Search for the cell housing the specified text and yield its (x, y) center coordinate. 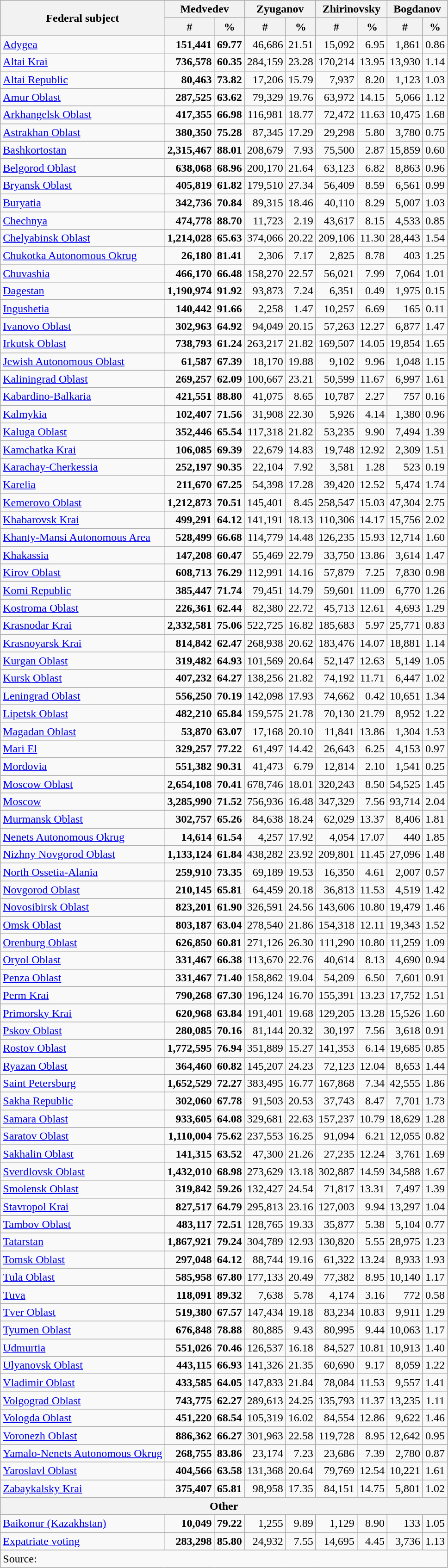
13.18 (301, 1171)
7,937 (336, 80)
33,750 (336, 555)
Kalmykia (82, 414)
19,854 (404, 344)
4.14 (372, 414)
756,936 (265, 802)
451,220 (190, 1418)
18,170 (265, 361)
1,212,873 (190, 502)
81,144 (265, 1030)
736,578 (190, 62)
283,298 (190, 1541)
523 (404, 467)
23,686 (336, 1453)
66.48 (230, 273)
27,235 (336, 1154)
13.24 (372, 1259)
823,201 (190, 907)
67.57 (230, 1312)
15.27 (301, 1048)
1,772,595 (190, 1048)
88,744 (265, 1259)
433,585 (190, 1383)
16.18 (301, 1348)
75.06 (230, 626)
Magadan Oblast (82, 731)
1.40 (435, 1348)
319,842 (190, 1189)
61.54 (230, 837)
9.44 (372, 1330)
16.48 (301, 802)
63,123 (336, 167)
1.44 (435, 1066)
Vologda Oblast (82, 1418)
528,499 (190, 538)
259,910 (190, 872)
743,775 (190, 1401)
6,997 (404, 379)
Sakha Republic (82, 1101)
24.54 (301, 1189)
9,102 (336, 361)
80,885 (265, 1330)
Primorsky Krai (82, 1013)
6.79 (301, 766)
68.54 (230, 1418)
Dagestan (82, 291)
Moscow (82, 802)
Moscow Oblast (82, 784)
17,752 (404, 995)
14.15 (372, 97)
Oryol Oblast (82, 960)
933,605 (190, 1119)
80,995 (336, 1330)
3,780 (404, 132)
Kaliningrad Oblast (82, 379)
0.11 (435, 309)
0.25 (435, 766)
17.28 (301, 484)
8.59 (372, 185)
6.21 (372, 1136)
9.96 (372, 361)
Vladimir Oblast (82, 1383)
110,306 (336, 520)
886,362 (190, 1436)
83.86 (230, 1453)
75,500 (336, 150)
19,748 (336, 449)
6.69 (372, 309)
14.07 (372, 643)
43,617 (336, 221)
8,952 (404, 713)
14.59 (372, 1171)
2,780 (404, 1453)
11.37 (372, 1401)
19.88 (301, 361)
63.07 (230, 731)
814,842 (190, 643)
4,533 (404, 221)
71.74 (230, 590)
10,913 (404, 1348)
1.41 (435, 1383)
2.02 (435, 520)
Udmurtia (82, 1348)
Krasnoyarsk Krai (82, 643)
5.55 (372, 1242)
72,123 (336, 1066)
10.79 (372, 1119)
63,972 (336, 97)
9.89 (301, 1524)
0.57 (435, 872)
329,257 (190, 749)
7.55 (301, 1541)
326,591 (265, 907)
302,887 (336, 1171)
23.92 (301, 855)
1.13 (435, 1541)
71.56 (230, 414)
585,958 (190, 1277)
Ivanovo Oblast (82, 326)
1.34 (435, 696)
258,547 (336, 502)
36,813 (336, 890)
62.44 (230, 608)
Kursk Oblast (82, 678)
2.75 (435, 502)
30,197 (336, 1030)
64.27 (230, 678)
320,243 (336, 784)
157,237 (336, 1119)
Kaluga Oblast (82, 432)
302,060 (190, 1101)
4,690 (404, 960)
28,443 (404, 238)
1,432,010 (190, 1171)
60.47 (230, 555)
61.24 (230, 344)
211,670 (190, 484)
12.86 (372, 1418)
16,350 (336, 872)
1.54 (435, 238)
91,094 (336, 1136)
4.61 (372, 872)
7.39 (372, 1453)
226,361 (190, 608)
18.46 (301, 203)
7.25 (372, 573)
87,345 (265, 132)
116,981 (265, 115)
351,889 (265, 1048)
Khabarovsk Krai (82, 520)
1,304 (404, 731)
64.92 (230, 326)
790,268 (190, 995)
19,479 (404, 907)
127,003 (336, 1207)
70.16 (230, 1030)
Kostroma Oblast (82, 608)
165 (404, 309)
21.26 (301, 1154)
17,206 (265, 80)
13.28 (372, 1013)
Saint Petersburg (82, 1084)
12.04 (372, 1066)
295,813 (265, 1207)
41,473 (265, 766)
3,736 (404, 1541)
19.76 (301, 97)
79,769 (336, 1471)
145,207 (265, 1066)
8,933 (404, 1259)
61.84 (230, 855)
Adygea (82, 44)
65.63 (230, 238)
191,401 (265, 1013)
Chelyabinsk Oblast (82, 238)
1.42 (435, 890)
Tomsk Oblast (82, 1259)
113,670 (265, 960)
5,801 (404, 1488)
20.10 (301, 731)
1.69 (435, 1154)
1.12 (435, 97)
126,537 (265, 1348)
56,409 (336, 185)
1,133,124 (190, 855)
24.56 (301, 907)
620,968 (190, 1013)
65.54 (230, 432)
827,517 (190, 1207)
69.77 (230, 44)
5.78 (301, 1295)
60.81 (230, 942)
75.62 (230, 1136)
12,714 (404, 538)
0.82 (435, 1136)
14.42 (301, 749)
Astrakhan Oblast (82, 132)
26.30 (301, 942)
1.15 (435, 361)
1,652,529 (190, 1084)
0.83 (435, 626)
304,789 (265, 1242)
1.53 (435, 731)
8,653 (404, 1066)
Chuvashia (82, 273)
7.24 (301, 291)
404,566 (190, 1471)
10,140 (404, 1277)
466,170 (190, 273)
50,599 (336, 379)
364,460 (190, 1066)
403 (404, 256)
12.24 (372, 1154)
17.29 (301, 132)
Smolensk Oblast (82, 1189)
482,210 (190, 713)
Karachay-Cherkessia (82, 467)
54,209 (336, 978)
67.39 (230, 361)
64.93 (230, 661)
329,681 (265, 1119)
Murmansk Oblast (82, 819)
Other (224, 1506)
Sverdlovsk Oblast (82, 1171)
16.77 (301, 1084)
Medvedev (205, 9)
67.25 (230, 484)
Mordovia (82, 766)
98,958 (265, 1488)
73.82 (230, 80)
158,270 (265, 273)
74,662 (336, 696)
14.17 (372, 520)
90.31 (230, 766)
269,257 (190, 379)
Tver Oblast (82, 1312)
10,257 (336, 309)
280,085 (190, 1030)
271,126 (265, 942)
13.31 (372, 1189)
117,318 (265, 432)
Kirov Oblast (82, 573)
1.01 (435, 273)
91.92 (230, 291)
Tula Oblast (82, 1277)
19,685 (404, 1048)
380,350 (190, 132)
20.49 (301, 1277)
62,029 (336, 819)
77,382 (336, 1277)
4,054 (336, 837)
35,877 (336, 1224)
0.15 (435, 291)
9.17 (372, 1365)
143,606 (336, 907)
4.45 (372, 1541)
63.58 (230, 1471)
18,881 (404, 643)
13,235 (404, 1401)
347,329 (336, 802)
7,064 (404, 273)
Tatarstan (82, 1242)
67.80 (230, 1277)
Belgorod Oblast (82, 167)
4,693 (404, 608)
289,613 (265, 1401)
129,205 (336, 1013)
78.88 (230, 1330)
40,110 (336, 203)
83,234 (336, 1312)
3,581 (336, 467)
12.61 (372, 608)
71,817 (336, 1189)
5,066 (404, 97)
7,494 (404, 432)
54,525 (404, 784)
15.93 (372, 538)
82,380 (265, 608)
252,197 (190, 467)
Tyumen Oblast (82, 1330)
2.10 (372, 766)
41,075 (265, 397)
Novosibirsk Oblast (82, 907)
7,830 (404, 573)
10,787 (336, 397)
22,679 (265, 449)
64.08 (230, 1119)
93,714 (404, 802)
20.53 (301, 1101)
100,667 (265, 379)
1.65 (435, 344)
Omsk Oblast (82, 925)
60.82 (230, 1066)
91.66 (230, 309)
Jewish Autonomous Oblast (82, 361)
18,629 (404, 1119)
70.84 (230, 203)
1.93 (435, 1259)
26,180 (190, 256)
1,129 (336, 1524)
North Ossetia-Alania (82, 872)
84,554 (336, 1418)
12.92 (372, 449)
1,190,974 (190, 291)
5.97 (372, 626)
6,770 (404, 590)
12,055 (404, 1136)
12.52 (372, 484)
Pskov Oblast (82, 1030)
147,833 (265, 1383)
374,066 (265, 238)
14,614 (190, 837)
24.23 (301, 1066)
9.94 (372, 1207)
19.16 (301, 1259)
61.90 (230, 907)
60,690 (336, 1365)
71.40 (230, 978)
17.92 (301, 837)
19.53 (301, 872)
20.32 (301, 1030)
72.27 (230, 1084)
114,779 (265, 538)
200,170 (265, 167)
57,879 (336, 573)
21.86 (301, 925)
8.29 (372, 203)
63.84 (230, 1013)
141,191 (265, 520)
1.67 (435, 1171)
59,601 (336, 590)
6,447 (404, 678)
209,801 (336, 855)
551,026 (190, 1348)
25,771 (404, 626)
1,380 (404, 414)
11.71 (372, 678)
79,451 (265, 590)
297,048 (190, 1259)
Bryansk Oblast (82, 185)
61,587 (190, 361)
Volgograd Oblast (82, 1401)
8.50 (372, 784)
17.07 (372, 837)
52,147 (336, 661)
Krasnodar Krai (82, 626)
141,315 (190, 1154)
5.80 (372, 132)
1.04 (435, 1207)
385,447 (190, 590)
76.94 (230, 1048)
Khanty-Mansi Autonomous Area (82, 538)
0.77 (435, 1224)
155,391 (336, 995)
16.02 (301, 1418)
6.95 (372, 44)
65.84 (230, 713)
147,434 (265, 1312)
1.81 (435, 819)
237,553 (265, 1136)
93,873 (265, 291)
352,446 (190, 432)
18.77 (301, 115)
22.72 (301, 608)
6,877 (404, 326)
23.16 (301, 1207)
8.65 (301, 397)
Kemerovo Oblast (82, 502)
2.27 (372, 397)
101,569 (265, 661)
7,638 (265, 1295)
0.98 (435, 573)
474,778 (190, 221)
21.84 (301, 1383)
Saratov Oblast (82, 1136)
119,728 (336, 1436)
11,259 (404, 942)
22.58 (301, 1436)
11.09 (372, 590)
319,482 (190, 661)
24,932 (265, 1541)
1,048 (404, 361)
10,049 (190, 1524)
12.54 (372, 1471)
70.19 (230, 696)
208,679 (265, 150)
302,757 (190, 819)
10,475 (404, 115)
499,291 (190, 520)
13.95 (372, 62)
Stavropol Krai (82, 1207)
17,168 (265, 731)
65.26 (230, 819)
29,298 (336, 132)
Ingushetia (82, 309)
Ulyanovsk Oblast (82, 1365)
1,123 (404, 80)
0.99 (435, 185)
2,309 (404, 449)
8.20 (372, 80)
62.27 (230, 1401)
185,683 (336, 626)
1,867,921 (190, 1242)
12,814 (336, 766)
78,084 (336, 1383)
14.83 (301, 449)
678,746 (265, 784)
0.75 (435, 132)
0.19 (435, 467)
13.23 (372, 995)
Karelia (82, 484)
8.13 (372, 960)
167,868 (336, 1084)
67.78 (230, 1101)
126,235 (336, 538)
1.52 (435, 925)
2.19 (301, 221)
70,130 (336, 713)
15,859 (404, 150)
Kabardino-Balkaria (82, 397)
0.60 (435, 150)
Orenburg Oblast (82, 942)
105,319 (265, 1418)
5,926 (336, 414)
79.22 (230, 1524)
1,861 (404, 44)
22.79 (301, 555)
Arkhangelsk Oblast (82, 115)
91,503 (265, 1101)
2.87 (372, 150)
22.57 (301, 273)
0.86 (435, 44)
66.98 (230, 115)
12.11 (372, 925)
66.38 (230, 960)
142,098 (265, 696)
9,622 (404, 1418)
68.96 (230, 167)
2,825 (336, 256)
11,723 (265, 221)
79.24 (230, 1242)
Nenets Autonomous Okrug (82, 837)
Bashkortostan (82, 150)
3,761 (404, 1154)
443,115 (190, 1365)
42,555 (404, 1084)
1,541 (404, 766)
383,495 (265, 1084)
1,110,004 (190, 1136)
2,258 (265, 309)
69.39 (230, 449)
12,642 (404, 1436)
26,643 (336, 749)
64.05 (230, 1383)
803,187 (190, 925)
7.92 (301, 467)
Yamalo-Nenets Autonomous Okrug (82, 1453)
147,208 (190, 555)
1.25 (435, 256)
140,442 (190, 309)
10.81 (372, 1348)
6.14 (372, 1048)
12.93 (301, 1242)
1.85 (435, 837)
Tuva (82, 1295)
133 (404, 1524)
407,232 (190, 678)
34,588 (404, 1171)
47,300 (265, 1154)
1.86 (435, 1084)
118,091 (190, 1295)
5,474 (404, 484)
2,007 (404, 872)
39,420 (336, 484)
Penza Oblast (82, 978)
13,930 (404, 62)
2,315,467 (190, 150)
89.32 (230, 1295)
61,322 (336, 1259)
112,991 (265, 573)
111,290 (336, 942)
106,085 (190, 449)
15.79 (301, 80)
405,819 (190, 185)
14.75 (372, 1488)
Expatriate voting (82, 1541)
62.09 (230, 379)
18.24 (301, 819)
287,525 (190, 97)
14.79 (301, 590)
Leningrad Oblast (82, 696)
Komi Republic (82, 590)
8.90 (372, 1524)
Rostov Oblast (82, 1048)
21.51 (301, 44)
89,315 (265, 203)
11.67 (372, 379)
342,736 (190, 203)
738,793 (190, 344)
28,975 (404, 1242)
8,059 (404, 1365)
196,124 (265, 995)
53,870 (190, 731)
0.87 (435, 1453)
27.34 (301, 185)
179,510 (265, 185)
70.46 (230, 1348)
131,368 (265, 1471)
19.04 (301, 978)
18.13 (301, 520)
3,285,990 (190, 802)
3,618 (404, 1030)
3,614 (404, 555)
63.62 (230, 97)
94,049 (265, 326)
55,469 (265, 555)
71.52 (230, 802)
19.68 (301, 1013)
210,145 (190, 890)
1.74 (435, 484)
0.95 (435, 1436)
88.01 (230, 150)
84,527 (336, 1348)
Bogdanov (417, 9)
18.01 (301, 784)
20.22 (301, 238)
Kamchatka Krai (82, 449)
0.94 (435, 960)
88.80 (230, 397)
183,476 (336, 643)
135,793 (336, 1401)
24.25 (301, 1401)
8.78 (372, 256)
Altai Republic (82, 80)
10,063 (404, 1330)
7.34 (372, 1084)
7,601 (404, 978)
772 (404, 1295)
14.16 (301, 573)
6.50 (372, 978)
268,938 (265, 643)
46,686 (265, 44)
64.79 (230, 1207)
15,526 (404, 1013)
1,975 (404, 291)
72,472 (336, 115)
9,911 (404, 1312)
130,820 (336, 1242)
16.25 (301, 1136)
21.64 (301, 167)
10,651 (404, 696)
519,380 (190, 1312)
284,159 (265, 62)
23.21 (301, 379)
4,174 (336, 1295)
8,406 (404, 819)
21.35 (301, 1365)
Buryatia (82, 203)
417,355 (190, 115)
13,297 (404, 1207)
151,441 (190, 44)
169,507 (336, 344)
19.18 (301, 1312)
Tambov Oblast (82, 1224)
556,250 (190, 696)
8.15 (372, 221)
31,908 (265, 414)
22,104 (265, 467)
15.03 (372, 502)
63.04 (230, 925)
Baikonur (Kazakhstan) (82, 1524)
76.29 (230, 573)
27,096 (404, 855)
69,189 (265, 872)
Voronezh Oblast (82, 1436)
72.51 (230, 1224)
2,332,581 (190, 626)
88.70 (230, 221)
77.22 (230, 749)
Kurgan Oblast (82, 661)
12.63 (372, 661)
141,326 (265, 1365)
5,104 (404, 1224)
73.35 (230, 872)
6,561 (404, 185)
22.63 (301, 1119)
59.26 (230, 1189)
20.15 (301, 326)
37,743 (336, 1101)
141,353 (336, 1048)
154,318 (336, 925)
Zabaykalsky Krai (82, 1488)
45,713 (336, 608)
159,575 (265, 713)
6.82 (372, 167)
8.47 (372, 1101)
Chechnya (82, 221)
Zhirinovsky (351, 9)
12.27 (372, 326)
438,282 (265, 855)
Sakhalin Oblast (82, 1154)
21.78 (301, 713)
9,557 (404, 1383)
22.76 (301, 960)
20.62 (301, 643)
53,235 (336, 432)
440 (404, 837)
16.82 (301, 626)
1,214,028 (190, 238)
278,540 (265, 925)
Nizhny Novgorod Oblast (82, 855)
85.80 (230, 1541)
66.27 (230, 1436)
17.35 (301, 1488)
10.83 (372, 1312)
158,862 (265, 978)
61.82 (230, 185)
Yaroslavl Oblast (82, 1471)
102,407 (190, 414)
47,304 (404, 502)
6.25 (372, 749)
4,257 (265, 837)
Source: (224, 1559)
177,133 (265, 1277)
56,021 (336, 273)
7.99 (372, 273)
5.38 (372, 1224)
1.26 (435, 590)
15,092 (336, 44)
1.11 (435, 1401)
64,459 (265, 890)
1.73 (435, 1101)
11.30 (372, 238)
7.23 (301, 1453)
1,255 (265, 1524)
1.45 (435, 784)
522,725 (265, 626)
20.18 (301, 890)
9.90 (372, 432)
7.17 (301, 256)
Ryazan Oblast (82, 1066)
Federal subject (82, 18)
268,755 (190, 1453)
84,638 (265, 819)
14.48 (301, 538)
9.43 (301, 1330)
2.04 (435, 802)
301,963 (265, 1436)
14,695 (336, 1541)
1.09 (435, 942)
483,117 (190, 1224)
68.98 (230, 1171)
70.41 (230, 784)
23,174 (265, 1453)
17.93 (301, 696)
4,153 (404, 749)
Novgorod Oblast (82, 890)
145,401 (265, 502)
263,217 (265, 344)
3.16 (372, 1295)
626,850 (190, 942)
22.30 (301, 414)
19.33 (301, 1224)
63.52 (230, 1154)
Zyuganov (280, 9)
551,382 (190, 766)
90.35 (230, 467)
676,848 (190, 1330)
Altai Krai (82, 62)
0.58 (435, 1295)
138,256 (265, 678)
7,497 (404, 1189)
23.28 (301, 62)
638,068 (190, 167)
128,765 (265, 1224)
421,551 (190, 397)
79,329 (265, 97)
209,106 (336, 238)
0.42 (372, 696)
0.16 (435, 397)
67.30 (230, 995)
608,713 (190, 573)
81.41 (230, 256)
21.79 (372, 713)
Mari El (82, 749)
Samara Oblast (82, 1119)
Chukotka Autonomous Okrug (82, 256)
757 (404, 397)
80,463 (190, 80)
11.45 (372, 855)
15,756 (404, 520)
8,863 (404, 167)
75.28 (230, 132)
11,841 (336, 731)
2,306 (265, 256)
10,221 (404, 1471)
62.47 (230, 643)
66.68 (230, 538)
7.93 (301, 150)
66.93 (230, 1365)
Perm Krai (82, 995)
16.70 (301, 995)
Lipetsk Oblast (82, 713)
1.48 (435, 855)
1.23 (435, 1242)
6,351 (336, 291)
5,007 (404, 203)
13.37 (372, 819)
8.45 (301, 502)
40,614 (336, 960)
170,214 (336, 62)
70.51 (230, 502)
14.05 (372, 344)
4,519 (404, 890)
19,343 (404, 925)
302,963 (190, 326)
57,263 (336, 326)
132,427 (265, 1189)
7,701 (404, 1101)
5,149 (404, 661)
Irkutsk Oblast (82, 344)
0.97 (435, 749)
11.63 (372, 115)
Khakassia (82, 555)
273,629 (265, 1171)
2,654,108 (190, 784)
54,398 (265, 484)
375,407 (190, 1488)
74,192 (336, 678)
84,151 (336, 1488)
Amur Oblast (82, 97)
61,497 (265, 749)
60.35 (230, 62)
1.68 (435, 115)
0.49 (372, 291)
